Determine the [X, Y] coordinate at the center of the cell enclosing the given text.  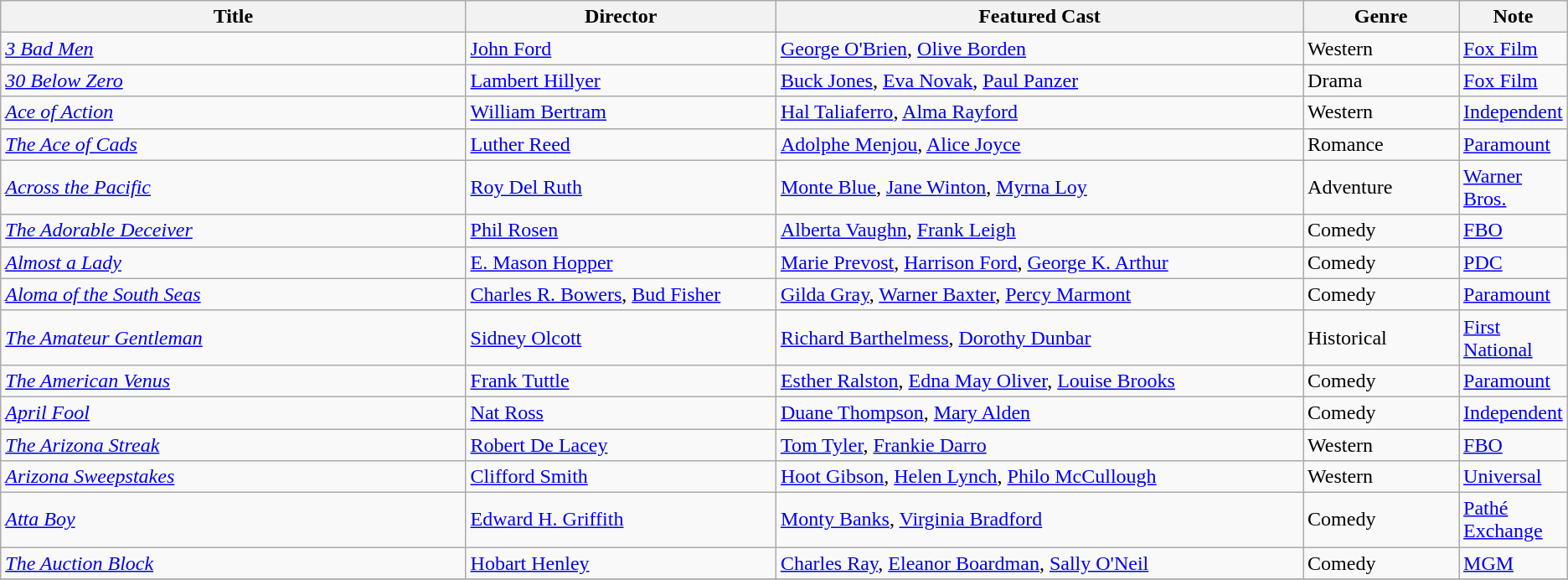
Marie Prevost, Harrison Ford, George K. Arthur [1039, 262]
Hobart Henley [621, 563]
Historical [1381, 337]
30 Below Zero [233, 80]
Buck Jones, Eva Novak, Paul Panzer [1039, 80]
Drama [1381, 80]
The American Venus [233, 381]
MGM [1514, 563]
Romance [1381, 144]
John Ford [621, 49]
Nat Ross [621, 412]
William Bertram [621, 112]
The Ace of Cads [233, 144]
The Amateur Gentleman [233, 337]
Alberta Vaughn, Frank Leigh [1039, 230]
Pathé Exchange [1514, 520]
Title [233, 17]
Featured Cast [1039, 17]
Gilda Gray, Warner Baxter, Percy Marmont [1039, 294]
Robert De Lacey [621, 445]
3 Bad Men [233, 49]
Charles Ray, Eleanor Boardman, Sally O'Neil [1039, 563]
Adolphe Menjou, Alice Joyce [1039, 144]
Charles R. Bowers, Bud Fisher [621, 294]
Monty Banks, Virginia Bradford [1039, 520]
George O'Brien, Olive Borden [1039, 49]
The Adorable Deceiver [233, 230]
Edward H. Griffith [621, 520]
Across the Pacific [233, 188]
Richard Barthelmess, Dorothy Dunbar [1039, 337]
Hal Taliaferro, Alma Rayford [1039, 112]
Warner Bros. [1514, 188]
Aloma of the South Seas [233, 294]
First National [1514, 337]
Adventure [1381, 188]
Hoot Gibson, Helen Lynch, Philo McCullough [1039, 477]
Luther Reed [621, 144]
Genre [1381, 17]
Tom Tyler, Frankie Darro [1039, 445]
Sidney Olcott [621, 337]
Frank Tuttle [621, 381]
Clifford Smith [621, 477]
Director [621, 17]
Almost a Lady [233, 262]
April Fool [233, 412]
Arizona Sweepstakes [233, 477]
Ace of Action [233, 112]
Monte Blue, Jane Winton, Myrna Loy [1039, 188]
Atta Boy [233, 520]
Duane Thompson, Mary Alden [1039, 412]
Roy Del Ruth [621, 188]
E. Mason Hopper [621, 262]
The Arizona Streak [233, 445]
PDC [1514, 262]
Phil Rosen [621, 230]
Note [1514, 17]
The Auction Block [233, 563]
Universal [1514, 477]
Esther Ralston, Edna May Oliver, Louise Brooks [1039, 381]
Lambert Hillyer [621, 80]
